Identify which cell holds the provided text, then report its (x, y) central coordinate. 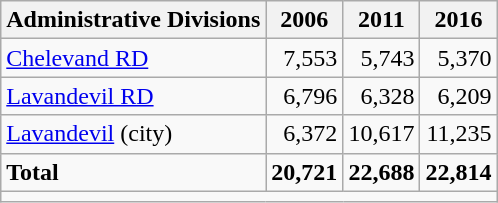
2011 (382, 20)
2006 (304, 20)
10,617 (382, 134)
6,209 (458, 96)
Chelevand RD (134, 58)
Administrative Divisions (134, 20)
11,235 (458, 134)
6,328 (382, 96)
7,553 (304, 58)
6,372 (304, 134)
5,370 (458, 58)
22,814 (458, 172)
Total (134, 172)
6,796 (304, 96)
20,721 (304, 172)
Lavandevil RD (134, 96)
5,743 (382, 58)
22,688 (382, 172)
Lavandevil (city) (134, 134)
2016 (458, 20)
